Return the [X, Y] coordinate for the center point of the cell that contains the specified text.  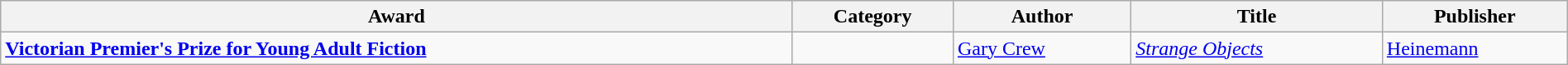
Category [872, 17]
Award [397, 17]
Author [1042, 17]
Publisher [1475, 17]
Gary Crew [1042, 48]
Strange Objects [1257, 48]
Victorian Premier's Prize for Young Adult Fiction [397, 48]
Title [1257, 17]
Heinemann [1475, 48]
